Locate the cell with the specified text and output its [x, y] center coordinate. 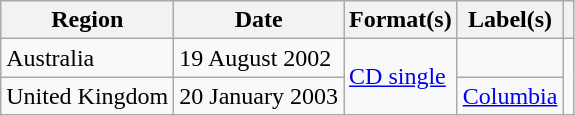
Label(s) [510, 20]
Format(s) [401, 20]
20 January 2003 [259, 96]
Date [259, 20]
19 August 2002 [259, 58]
Columbia [510, 96]
Region [88, 20]
CD single [401, 77]
Australia [88, 58]
United Kingdom [88, 96]
